Identify which cell holds the provided text, then report its [x, y] central coordinate. 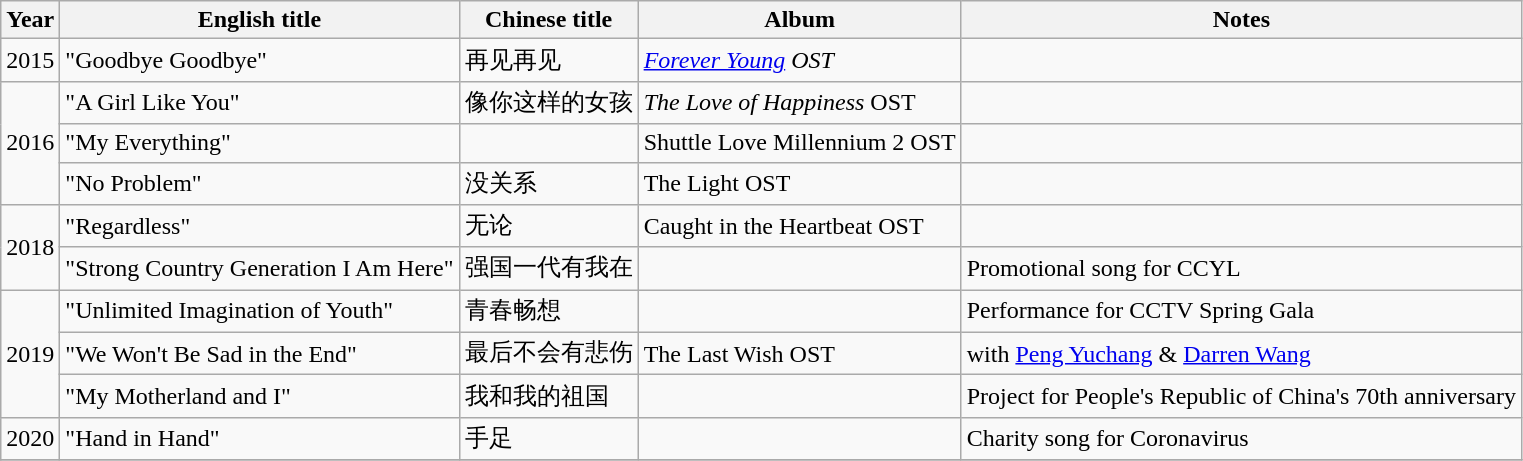
Caught in the Heartbeat OST [800, 226]
最后不会有悲伤 [548, 354]
The Light OST [800, 184]
手足 [548, 438]
"Regardless" [260, 226]
"Goodbye Goodbye" [260, 60]
English title [260, 20]
with Peng Yuchang & Darren Wang [1241, 354]
Promotional song for CCYL [1241, 268]
"My Motherland and I" [260, 396]
"A Girl Like You" [260, 102]
"Hand in Hand" [260, 438]
我和我的祖国 [548, 396]
2019 [30, 354]
"No Problem" [260, 184]
The Last Wish OST [800, 354]
"My Everything" [260, 143]
Performance for CCTV Spring Gala [1241, 312]
Forever Young OST [800, 60]
"We Won't Be Sad in the End" [260, 354]
Notes [1241, 20]
"Strong Country Generation I Am Here" [260, 268]
Charity song for Coronavirus [1241, 438]
2018 [30, 248]
强国一代有我在 [548, 268]
"Unlimited Imagination of Youth" [260, 312]
2020 [30, 438]
Shuttle Love Millennium 2 OST [800, 143]
像你这样的女孩 [548, 102]
无论 [548, 226]
Year [30, 20]
2015 [30, 60]
没关系 [548, 184]
青春畅想 [548, 312]
The Love of Happiness OST [800, 102]
再见再见 [548, 60]
Chinese title [548, 20]
Project for People's Republic of China's 70th anniversary [1241, 396]
Album [800, 20]
2016 [30, 142]
